Locate the cell with the specified text and output its (X, Y) center coordinate. 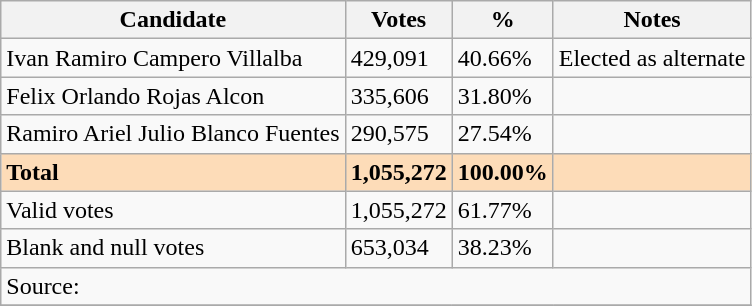
Blank and null votes (173, 248)
Candidate (173, 20)
335,606 (398, 96)
653,034 (398, 248)
Notes (652, 20)
Ramiro Ariel Julio Blanco Fuentes (173, 134)
27.54% (502, 134)
Total (173, 172)
Source: (376, 286)
Elected as alternate (652, 58)
Votes (398, 20)
429,091 (398, 58)
Felix Orlando Rojas Alcon (173, 96)
Ivan Ramiro Campero Villalba (173, 58)
31.80% (502, 96)
290,575 (398, 134)
61.77% (502, 210)
100.00% (502, 172)
Valid votes (173, 210)
40.66% (502, 58)
38.23% (502, 248)
% (502, 20)
